Provide the [X, Y] coordinate of the cell's center where the given text is located.  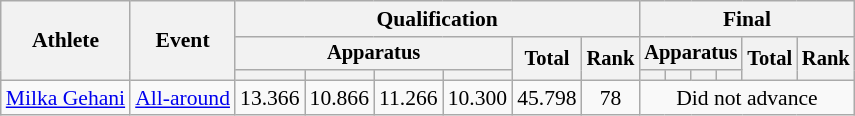
Milka Gehani [66, 98]
Did not advance [746, 98]
Final [746, 19]
Athlete [66, 40]
Event [182, 40]
Qualification [437, 19]
45.798 [546, 98]
13.366 [270, 98]
78 [611, 98]
10.866 [340, 98]
All-around [182, 98]
10.300 [478, 98]
11.266 [408, 98]
